Scan for the cell matching the given text and deliver its [x, y] coordinate at center. 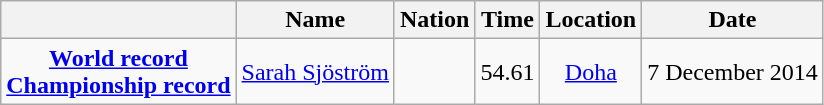
Location [591, 20]
Time [508, 20]
Doha [591, 72]
54.61 [508, 72]
World recordChampionship record [118, 72]
Name [315, 20]
Date [733, 20]
Sarah Sjöström [315, 72]
7 December 2014 [733, 72]
Nation [434, 20]
